Pinpoint the cell where the given text exists, returning its (x, y) midpoint coordinate. 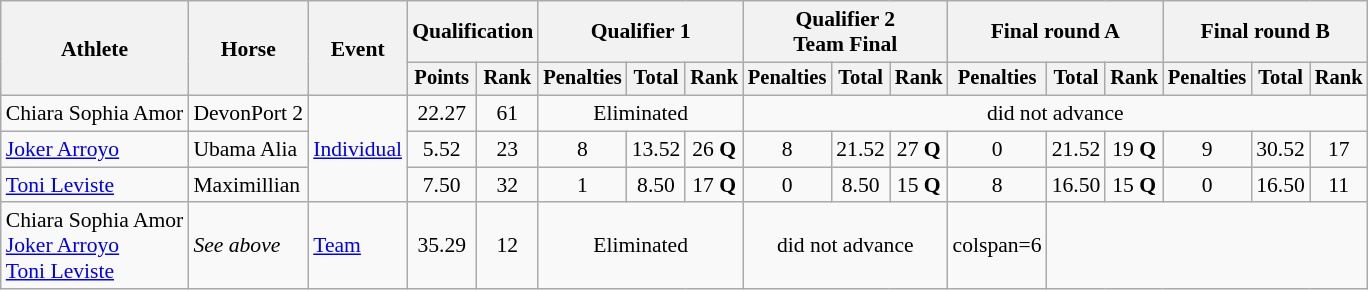
Joker Arroyo (95, 150)
Individual (358, 150)
61 (507, 114)
Chiara Sophia Amor (95, 114)
Points (442, 79)
22.27 (442, 114)
5.52 (442, 150)
See above (248, 246)
35.29 (442, 246)
32 (507, 185)
Ubama Alia (248, 150)
26 Q (714, 150)
12 (507, 246)
Final round A (1056, 32)
19 Q (1134, 150)
Qualification (472, 32)
Final round B (1266, 32)
Toni Leviste (95, 185)
Qualifier 1 (640, 32)
17 (1339, 150)
13.52 (656, 150)
Chiara Sophia AmorJoker ArroyoToni Leviste (95, 246)
Maximillian (248, 185)
Event (358, 48)
30.52 (1280, 150)
1 (582, 185)
7.50 (442, 185)
Team (358, 246)
colspan=6 (998, 246)
Athlete (95, 48)
Horse (248, 48)
23 (507, 150)
11 (1339, 185)
17 Q (714, 185)
9 (1207, 150)
27 Q (919, 150)
DevonPort 2 (248, 114)
Qualifier 2Team Final (846, 32)
